From the cell containing the given text, extract its center point as [x, y] coordinate. 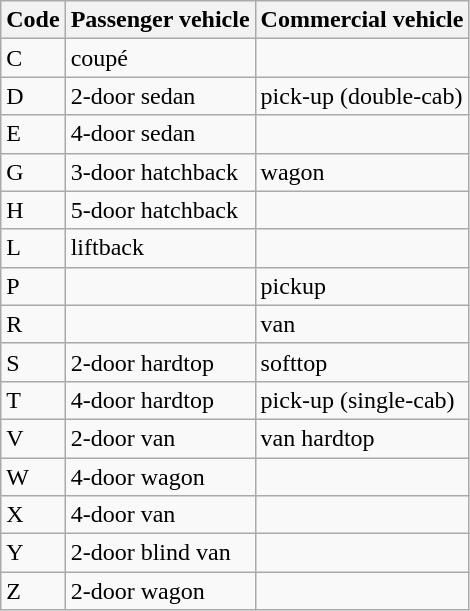
4-door van [160, 515]
pickup [362, 286]
coupé [160, 58]
G [33, 172]
D [33, 96]
E [33, 134]
W [33, 477]
wagon [362, 172]
R [33, 324]
Z [33, 591]
P [33, 286]
X [33, 515]
H [33, 210]
2-door hardtop [160, 362]
4-door wagon [160, 477]
4-door sedan [160, 134]
pick-up (single-cab) [362, 400]
van [362, 324]
Commercial vehicle [362, 20]
Y [33, 553]
C [33, 58]
pick-up (double-cab) [362, 96]
liftback [160, 248]
van hardtop [362, 438]
L [33, 248]
4-door hardtop [160, 400]
S [33, 362]
2-door sedan [160, 96]
softtop [362, 362]
Passenger vehicle [160, 20]
5-door hatchback [160, 210]
2-door wagon [160, 591]
V [33, 438]
T [33, 400]
Code [33, 20]
3-door hatchback [160, 172]
2-door van [160, 438]
2-door blind van [160, 553]
